Find where the given text appears and provide that cell's center as (X, Y) coordinate. 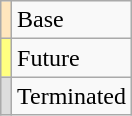
Terminated (72, 96)
Future (72, 58)
Base (72, 20)
